Find where the given text appears and provide that cell's center as (X, Y) coordinate. 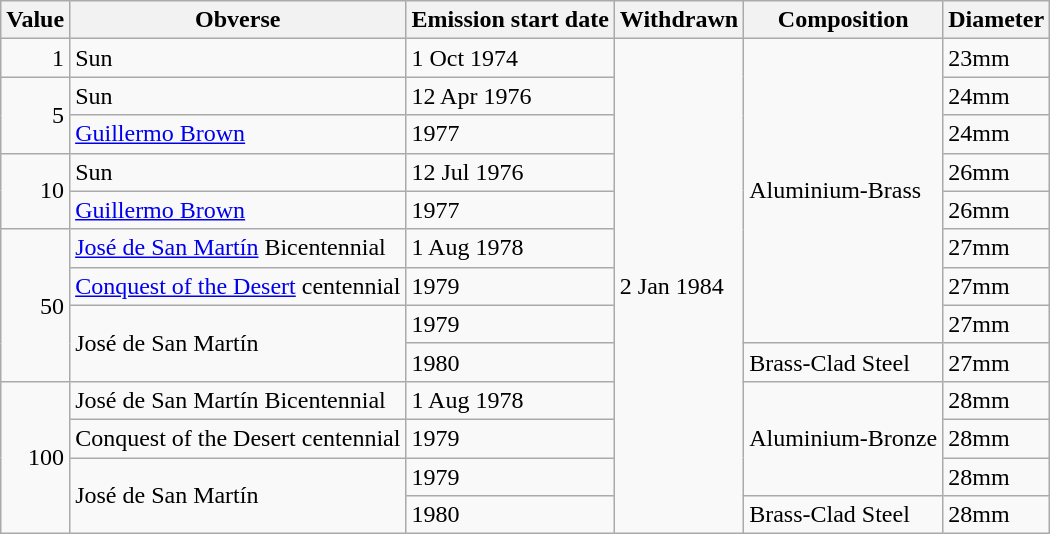
12 Apr 1976 (510, 96)
Emission start date (510, 20)
Composition (844, 20)
Obverse (238, 20)
100 (36, 457)
10 (36, 191)
23mm (996, 58)
2 Jan 1984 (678, 286)
Diameter (996, 20)
50 (36, 305)
1 (36, 58)
Aluminium-Brass (844, 191)
Value (36, 20)
1 Oct 1974 (510, 58)
Withdrawn (678, 20)
Aluminium-Bronze (844, 438)
5 (36, 115)
12 Jul 1976 (510, 172)
